From the cell containing the given text, extract its center point as (X, Y) coordinate. 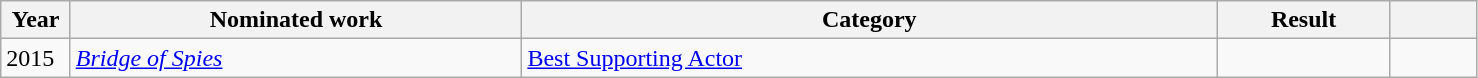
Year (36, 20)
Result (1304, 20)
Category (870, 20)
2015 (36, 58)
Bridge of Spies (296, 58)
Best Supporting Actor (870, 58)
Nominated work (296, 20)
